Determine the (X, Y) coordinate at the center of the cell enclosing the given text.  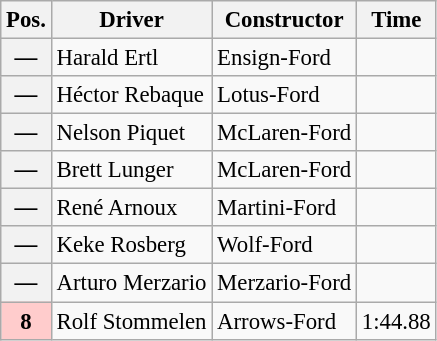
Merzario-Ford (284, 283)
Martini-Ford (284, 208)
Constructor (284, 20)
1:44.88 (396, 321)
Brett Lunger (132, 170)
Harald Ertl (132, 58)
Pos. (26, 20)
Keke Rosberg (132, 245)
Ensign-Ford (284, 58)
8 (26, 321)
Arrows-Ford (284, 321)
Lotus-Ford (284, 95)
René Arnoux (132, 208)
Rolf Stommelen (132, 321)
Héctor Rebaque (132, 95)
Arturo Merzario (132, 283)
Time (396, 20)
Wolf-Ford (284, 245)
Driver (132, 20)
Nelson Piquet (132, 133)
